Detect which cell encompasses the target text, then output its [X, Y] center coordinate. 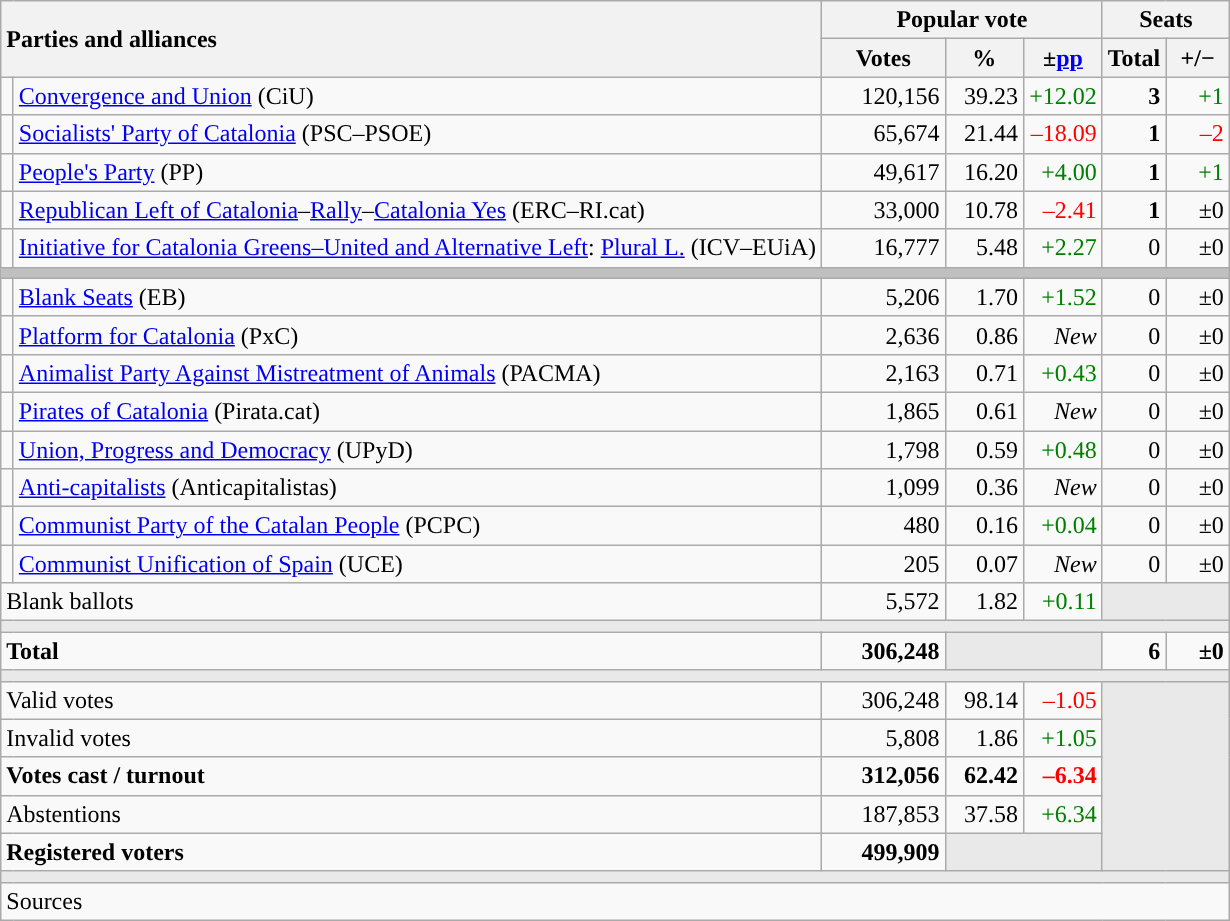
0.59 [984, 449]
Platform for Catalonia (PxC) [417, 335]
Convergence and Union (CiU) [417, 96]
–6.34 [1064, 776]
Invalid votes [412, 738]
+/− [1198, 58]
Registered voters [412, 852]
Republican Left of Catalonia–Rally–Catalonia Yes (ERC–RI.cat) [417, 210]
–18.09 [1064, 134]
% [984, 58]
0.71 [984, 373]
±pp [1064, 58]
16,777 [884, 248]
+0.48 [1064, 449]
Sources [616, 901]
+0.43 [1064, 373]
Union, Progress and Democracy (UPyD) [417, 449]
+0.04 [1064, 526]
10.78 [984, 210]
1.70 [984, 297]
1.86 [984, 738]
Votes [884, 58]
16.20 [984, 172]
0.16 [984, 526]
0.07 [984, 564]
6 [1134, 651]
21.44 [984, 134]
–1.05 [1064, 700]
5,206 [884, 297]
2,636 [884, 335]
187,853 [884, 814]
1,798 [884, 449]
Communist Party of the Catalan People (PCPC) [417, 526]
39.23 [984, 96]
Valid votes [412, 700]
1,865 [884, 411]
480 [884, 526]
Socialists' Party of Catalonia (PSC–PSOE) [417, 134]
Seats [1166, 20]
98.14 [984, 700]
People's Party (PP) [417, 172]
+1.05 [1064, 738]
+12.02 [1064, 96]
+6.34 [1064, 814]
Animalist Party Against Mistreatment of Animals (PACMA) [417, 373]
0.36 [984, 488]
5,572 [884, 602]
120,156 [884, 96]
–2 [1198, 134]
Pirates of Catalonia (Pirata.cat) [417, 411]
Parties and alliances [412, 39]
37.58 [984, 814]
Votes cast / turnout [412, 776]
2,163 [884, 373]
5.48 [984, 248]
+2.27 [1064, 248]
205 [884, 564]
49,617 [884, 172]
0.61 [984, 411]
Communist Unification of Spain (UCE) [417, 564]
Blank Seats (EB) [417, 297]
62.42 [984, 776]
Anti-capitalists (Anticapitalistas) [417, 488]
499,909 [884, 852]
3 [1134, 96]
Initiative for Catalonia Greens–United and Alternative Left: Plural L. (ICV–EUiA) [417, 248]
312,056 [884, 776]
65,674 [884, 134]
0.86 [984, 335]
1,099 [884, 488]
5,808 [884, 738]
1.82 [984, 602]
+0.11 [1064, 602]
33,000 [884, 210]
+1.52 [1064, 297]
Blank ballots [412, 602]
Abstentions [412, 814]
Popular vote [962, 20]
–2.41 [1064, 210]
+4.00 [1064, 172]
